Output the (x, y) coordinate of the center of the cell containing the given text.  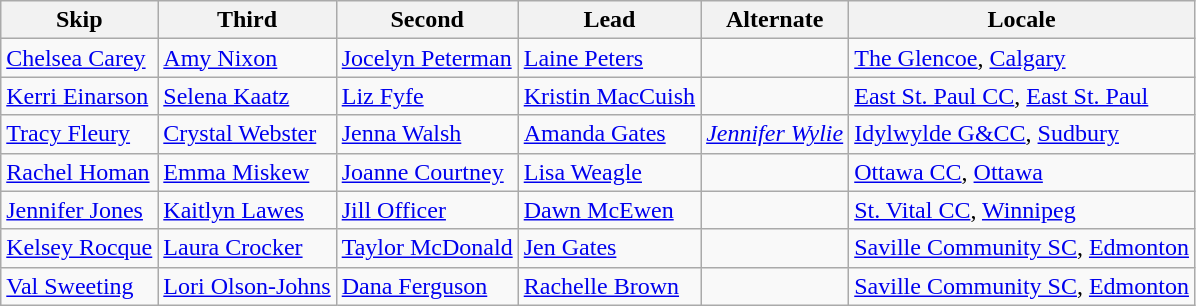
Lori Olson-Johns (247, 286)
Laine Peters (609, 58)
Val Sweeting (80, 286)
Kaitlyn Lawes (247, 210)
The Glencoe, Calgary (1022, 58)
Joanne Courtney (427, 172)
Lead (609, 20)
Idylwylde G&CC, Sudbury (1022, 134)
Dawn McEwen (609, 210)
Amy Nixon (247, 58)
Jenna Walsh (427, 134)
Jocelyn Peterman (427, 58)
Third (247, 20)
Jill Officer (427, 210)
Taylor McDonald (427, 248)
Tracy Fleury (80, 134)
Rachelle Brown (609, 286)
Crystal Webster (247, 134)
Emma Miskew (247, 172)
Rachel Homan (80, 172)
Second (427, 20)
Alternate (775, 20)
Selena Kaatz (247, 96)
Kelsey Rocque (80, 248)
Amanda Gates (609, 134)
Chelsea Carey (80, 58)
Liz Fyfe (427, 96)
Jennifer Wylie (775, 134)
Laura Crocker (247, 248)
Ottawa CC, Ottawa (1022, 172)
Locale (1022, 20)
East St. Paul CC, East St. Paul (1022, 96)
Dana Ferguson (427, 286)
Jennifer Jones (80, 210)
Lisa Weagle (609, 172)
Kristin MacCuish (609, 96)
Skip (80, 20)
Jen Gates (609, 248)
St. Vital CC, Winnipeg (1022, 210)
Kerri Einarson (80, 96)
